Output the (X, Y) coordinate of the center of the cell containing the given text.  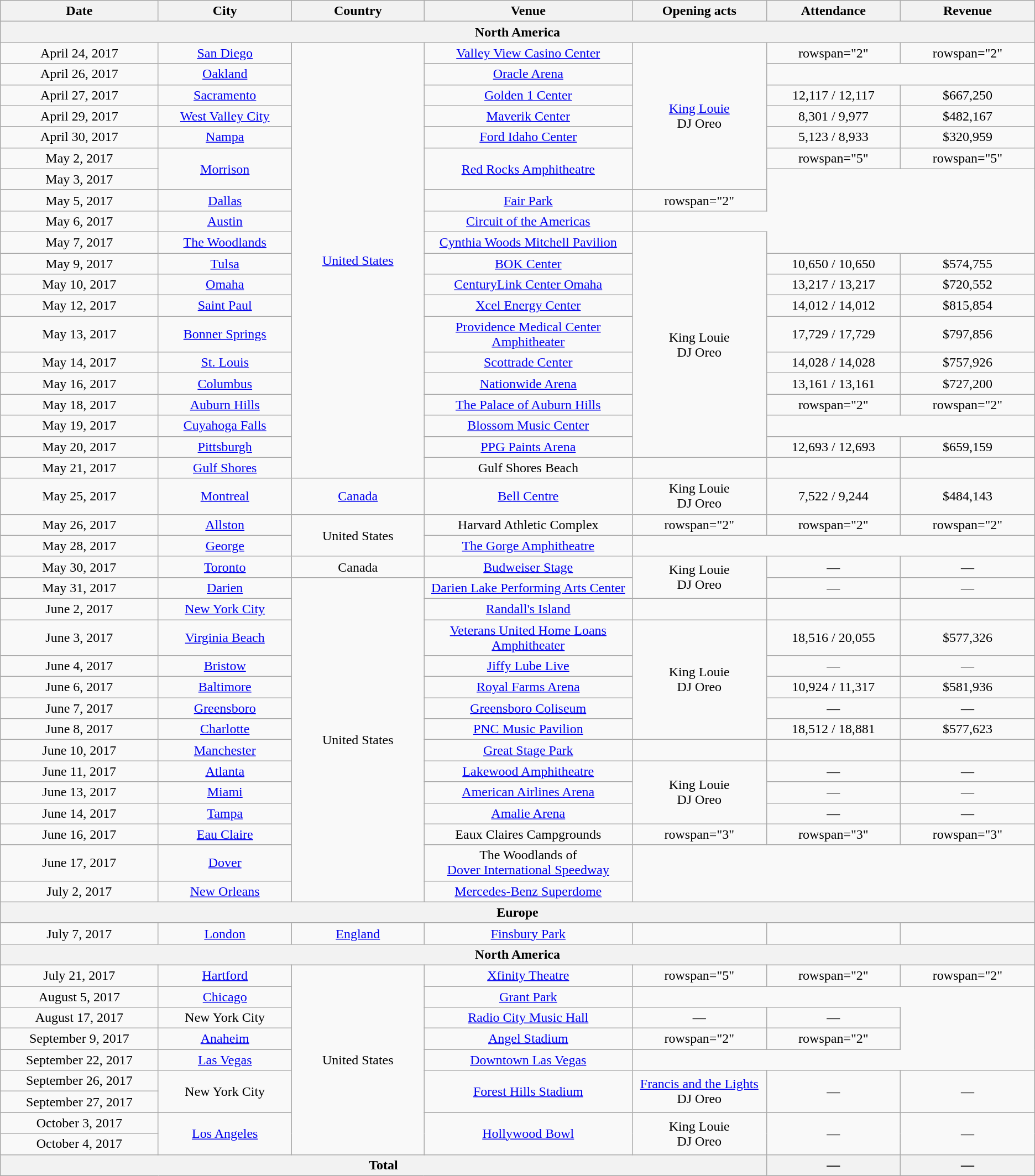
May 30, 2017 (80, 567)
Columbus (225, 384)
May 25, 2017 (80, 496)
George (225, 546)
June 11, 2017 (80, 771)
May 3, 2017 (80, 179)
June 16, 2017 (80, 834)
Tulsa (225, 264)
May 31, 2017 (80, 588)
April 29, 2017 (80, 116)
Valley View Casino Center (528, 53)
The Gorge Amphitheatre (528, 546)
13,217 / 13,217 (834, 285)
Xfinity Theatre (528, 975)
Hartford (225, 975)
Finsbury Park (528, 933)
England (358, 933)
Greensboro (225, 708)
13,161 / 13,161 (834, 384)
Providence Medical Center Amphitheater (528, 334)
May 9, 2017 (80, 264)
Gulf Shores Beach (528, 468)
Montreal (225, 496)
Darien (225, 588)
18,512 / 18,881 (834, 729)
August 17, 2017 (80, 1018)
$659,159 (968, 447)
$577,326 (968, 637)
Angel Stadium (528, 1039)
May 28, 2017 (80, 546)
Allston (225, 525)
Atlanta (225, 771)
$574,755 (968, 264)
5,123 / 8,933 (834, 137)
Greensboro Coliseum (528, 708)
$581,936 (968, 687)
14,028 / 14,028 (834, 363)
14,012 / 14,012 (834, 306)
Bonner Springs (225, 334)
10,650 / 10,650 (834, 264)
Country (358, 11)
Las Vegas (225, 1060)
May 6, 2017 (80, 221)
Bristow (225, 666)
Opening acts (699, 11)
Darien Lake Performing Arts Center (528, 588)
The Woodlands ofDover International Speedway (528, 863)
Date (80, 11)
West Valley City (225, 116)
May 5, 2017 (80, 200)
Miami (225, 792)
8,301 / 9,977 (834, 116)
PPG Paints Arena (528, 447)
Virginia Beach (225, 637)
June 3, 2017 (80, 637)
Fair Park (528, 200)
May 19, 2017 (80, 426)
PNC Music Pavilion (528, 729)
BOK Center (528, 264)
$667,250 (968, 95)
May 2, 2017 (80, 158)
Revenue (968, 11)
City (225, 11)
Pittsburgh (225, 447)
September 9, 2017 (80, 1039)
18,516 / 20,055 (834, 637)
June 10, 2017 (80, 750)
Dover (225, 863)
Oakland (225, 74)
Morrison (225, 169)
Circuit of the Americas (528, 221)
Attendance (834, 11)
June 13, 2017 (80, 792)
Amalie Arena (528, 813)
12,117 / 12,117 (834, 95)
Sacramento (225, 95)
September 27, 2017 (80, 1102)
Eaux Claires Campgrounds (528, 834)
August 5, 2017 (80, 997)
Nampa (225, 137)
American Airlines Arena (528, 792)
Venue (528, 11)
Forest Hills Stadium (528, 1091)
June 17, 2017 (80, 863)
Eau Claire (225, 834)
Baltimore (225, 687)
Cynthia Woods Mitchell Pavilion (528, 242)
Blossom Music Center (528, 426)
Veterans United Home Loans Amphitheater (528, 637)
London (225, 933)
The Palace of Auburn Hills (528, 405)
May 7, 2017 (80, 242)
Francis and the LightsDJ Oreo (699, 1091)
Golden 1 Center (528, 95)
July 7, 2017 (80, 933)
Saint Paul (225, 306)
$484,143 (968, 496)
June 2, 2017 (80, 609)
Ford Idaho Center (528, 137)
June 8, 2017 (80, 729)
October 3, 2017 (80, 1123)
July 21, 2017 (80, 975)
$577,623 (968, 729)
$720,552 (968, 285)
Nationwide Arena (528, 384)
May 20, 2017 (80, 447)
Grant Park (528, 997)
May 18, 2017 (80, 405)
September 26, 2017 (80, 1081)
June 4, 2017 (80, 666)
April 26, 2017 (80, 74)
May 26, 2017 (80, 525)
Gulf Shores (225, 468)
$482,167 (968, 116)
May 10, 2017 (80, 285)
Charlotte (225, 729)
New Orleans (225, 891)
Scottrade Center (528, 363)
Jiffy Lube Live (528, 666)
10,924 / 11,317 (834, 687)
$757,926 (968, 363)
Austin (225, 221)
Harvard Athletic Complex (528, 525)
April 24, 2017 (80, 53)
June 7, 2017 (80, 708)
Auburn Hills (225, 405)
Toronto (225, 567)
October 4, 2017 (80, 1144)
May 13, 2017 (80, 334)
12,693 / 12,693 (834, 447)
April 27, 2017 (80, 95)
Maverik Center (528, 116)
September 22, 2017 (80, 1060)
Manchester (225, 750)
Dallas (225, 200)
Total (384, 1165)
Hollywood Bowl (528, 1133)
Cuyahoga Falls (225, 426)
Budweiser Stage (528, 567)
Bell Centre (528, 496)
The Woodlands (225, 242)
Oracle Arena (528, 74)
Mercedes-Benz Superdome (528, 891)
Tampa (225, 813)
May 12, 2017 (80, 306)
San Diego (225, 53)
Downtown Las Vegas (528, 1060)
May 21, 2017 (80, 468)
Randall's Island (528, 609)
Europe (517, 912)
Red Rocks Amphitheatre (528, 169)
$727,200 (968, 384)
Xcel Energy Center (528, 306)
Chicago (225, 997)
June 14, 2017 (80, 813)
St. Louis (225, 363)
Los Angeles (225, 1133)
Anaheim (225, 1039)
Royal Farms Arena (528, 687)
April 30, 2017 (80, 137)
$320,959 (968, 137)
Omaha (225, 285)
Lakewood Amphitheatre (528, 771)
May 16, 2017 (80, 384)
June 6, 2017 (80, 687)
7,522 / 9,244 (834, 496)
$797,856 (968, 334)
CenturyLink Center Omaha (528, 285)
July 2, 2017 (80, 891)
Radio City Music Hall (528, 1018)
May 14, 2017 (80, 363)
17,729 / 17,729 (834, 334)
$815,854 (968, 306)
Great Stage Park (528, 750)
